Extract the [x, y] coordinate from the center of the cell holding the provided text.  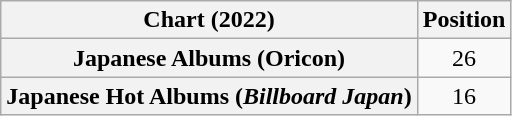
Japanese Albums (Oricon) [209, 58]
Chart (2022) [209, 20]
26 [464, 58]
Japanese Hot Albums (Billboard Japan) [209, 96]
Position [464, 20]
16 [464, 96]
